From the cell containing the given text, extract its center point as (x, y) coordinate. 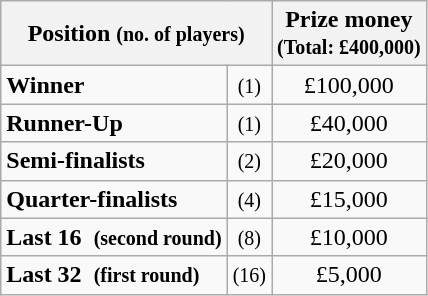
£100,000 (350, 85)
Last 16 (second round) (114, 237)
Quarter-finalists (114, 199)
£40,000 (350, 123)
Prize money(Total: £400,000) (350, 34)
£20,000 (350, 161)
Position (no. of players) (136, 34)
Semi-finalists (114, 161)
£5,000 (350, 275)
£15,000 (350, 199)
Last 32 (first round) (114, 275)
£10,000 (350, 237)
Winner (114, 85)
(2) (249, 161)
(16) (249, 275)
Runner-Up (114, 123)
(4) (249, 199)
(8) (249, 237)
